Capture the cell that displays the provided text and extract its (x, y) central coordinate. 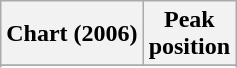
Peakposition (189, 34)
Chart (2006) (72, 34)
